Detect which cell encompasses the target text, then output its (x, y) center coordinate. 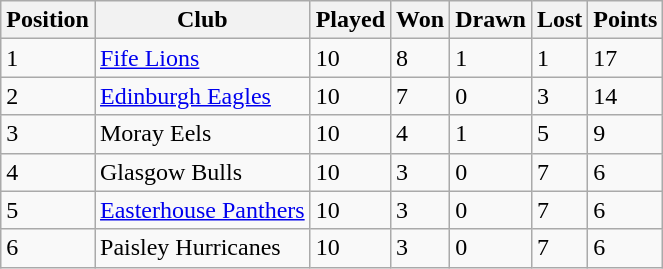
Played (350, 20)
Won (420, 20)
17 (626, 58)
Position (48, 20)
8 (420, 58)
Points (626, 20)
Paisley Hurricanes (202, 248)
2 (48, 96)
14 (626, 96)
9 (626, 134)
Lost (559, 20)
Easterhouse Panthers (202, 210)
Moray Eels (202, 134)
Club (202, 20)
Drawn (491, 20)
Glasgow Bulls (202, 172)
Edinburgh Eagles (202, 96)
Fife Lions (202, 58)
